Capture the cell that displays the provided text and extract its [x, y] central coordinate. 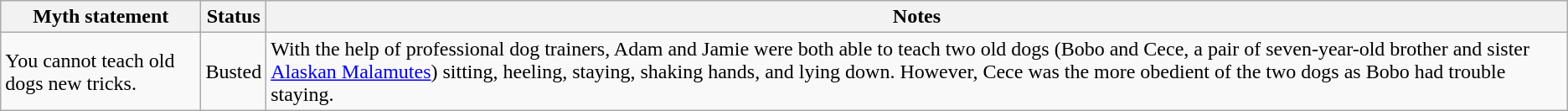
Myth statement [101, 17]
You cannot teach old dogs new tricks. [101, 71]
Notes [917, 17]
Busted [234, 71]
Status [234, 17]
